Find where the given text appears and provide that cell's center as (x, y) coordinate. 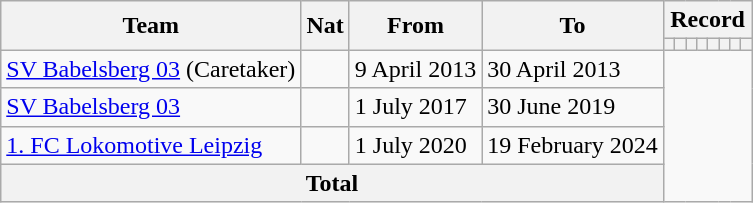
9 April 2013 (415, 69)
Team (151, 26)
From (415, 26)
SV Babelsberg 03 (Caretaker) (151, 69)
To (573, 26)
SV Babelsberg 03 (151, 107)
19 February 2024 (573, 145)
Total (332, 183)
30 June 2019 (573, 107)
Record (707, 20)
1. FC Lokomotive Leipzig (151, 145)
1 July 2020 (415, 145)
1 July 2017 (415, 107)
Nat (325, 26)
30 April 2013 (573, 69)
